Pinpoint the cell where the given text exists, returning its (x, y) midpoint coordinate. 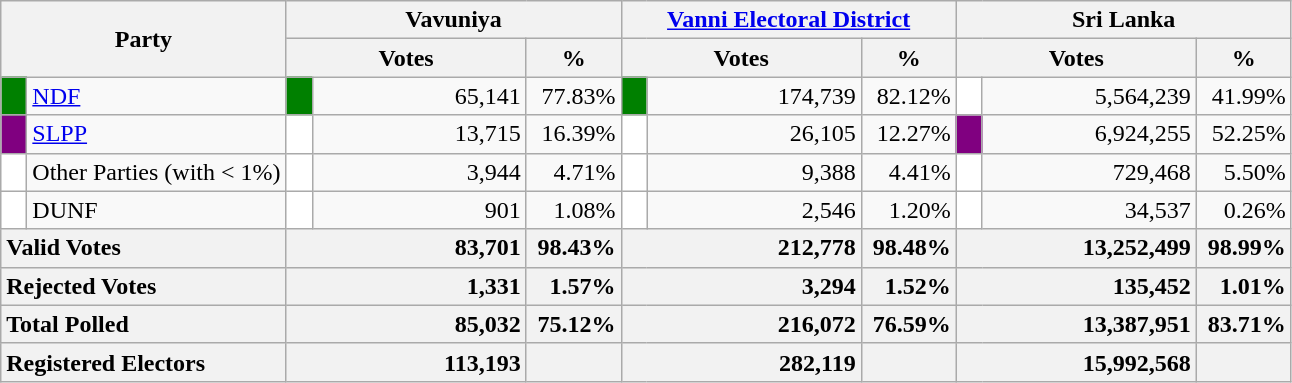
82.12% (908, 96)
4.71% (574, 172)
135,452 (1076, 286)
9,388 (754, 172)
729,468 (1089, 172)
98.48% (908, 248)
Registered Electors (144, 362)
Sri Lanka (1124, 20)
13,387,951 (1076, 324)
1.57% (574, 286)
83.71% (1244, 324)
1.20% (908, 210)
15,992,568 (1076, 362)
5.50% (1244, 172)
Rejected Votes (144, 286)
SLPP (156, 134)
5,564,239 (1089, 96)
282,119 (741, 362)
6,924,255 (1089, 134)
76.59% (908, 324)
Party (144, 39)
Valid Votes (144, 248)
216,072 (741, 324)
26,105 (754, 134)
98.43% (574, 248)
85,032 (406, 324)
12.27% (908, 134)
3,944 (419, 172)
65,141 (419, 96)
77.83% (574, 96)
1,331 (406, 286)
83,701 (406, 248)
3,294 (741, 286)
41.99% (1244, 96)
1.01% (1244, 286)
52.25% (1244, 134)
13,252,499 (1076, 248)
1.08% (574, 210)
0.26% (1244, 210)
75.12% (574, 324)
13,715 (419, 134)
16.39% (574, 134)
34,537 (1089, 210)
NDF (156, 96)
2,546 (754, 210)
Vavuniya (454, 20)
DUNF (156, 210)
Other Parties (with < 1%) (156, 172)
212,778 (741, 248)
4.41% (908, 172)
901 (419, 210)
113,193 (406, 362)
1.52% (908, 286)
98.99% (1244, 248)
Vanni Electoral District (788, 20)
Total Polled (144, 324)
174,739 (754, 96)
